Locate the cell with the specified text and output its [X, Y] center coordinate. 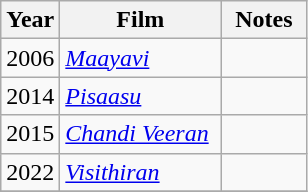
2015 [30, 134]
Year [30, 20]
Visithiran [140, 172]
Film [140, 20]
Maayavi [140, 58]
2022 [30, 172]
Chandi Veeran [140, 134]
2006 [30, 58]
2014 [30, 96]
Notes [264, 20]
Pisaasu [140, 96]
